Pinpoint the cell where the given text exists, returning its (x, y) midpoint coordinate. 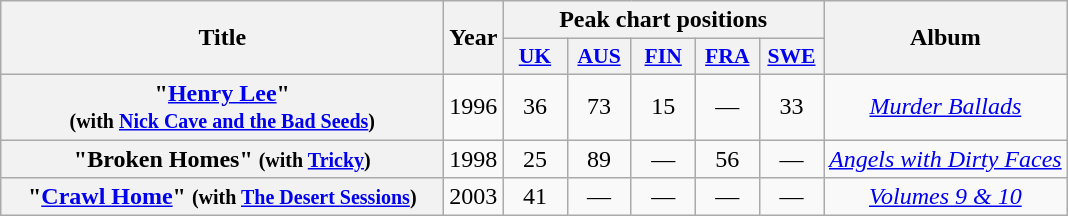
41 (535, 197)
"Henry Lee"(with Nick Cave and the Bad Seeds) (222, 106)
56 (727, 159)
15 (663, 106)
1998 (474, 159)
Murder Ballads (946, 106)
36 (535, 106)
UK (535, 57)
25 (535, 159)
"Crawl Home" (with The Desert Sessions) (222, 197)
1996 (474, 106)
FRA (727, 57)
Year (474, 38)
33 (791, 106)
2003 (474, 197)
89 (599, 159)
Volumes 9 & 10 (946, 197)
SWE (791, 57)
Album (946, 38)
Title (222, 38)
FIN (663, 57)
73 (599, 106)
AUS (599, 57)
"Broken Homes" (with Tricky) (222, 159)
Angels with Dirty Faces (946, 159)
Peak chart positions (664, 20)
